Identify which cell holds the provided text, then report its [x, y] central coordinate. 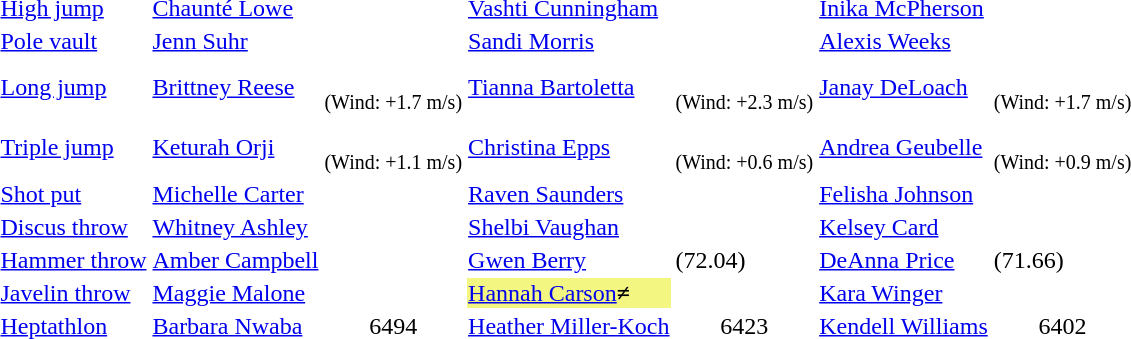
Jenn Suhr [236, 41]
Hannah Carson≠ [569, 293]
Whitney Ashley [236, 227]
Gwen Berry [569, 260]
Kelsey Card [904, 227]
Keturah Orji [236, 148]
Christina Epps [569, 148]
Sandi Morris [569, 41]
(72.04) [744, 260]
Raven Saunders [569, 194]
Maggie Malone [236, 293]
Kara Winger [904, 293]
(Wind: +2.3 m/s) [744, 88]
(Wind: +1.1 m/s) [394, 148]
Janay DeLoach [904, 88]
Shelbi Vaughan [569, 227]
Michelle Carter [236, 194]
Brittney Reese [236, 88]
Amber Campbell [236, 260]
Felisha Johnson [904, 194]
Alexis Weeks [904, 41]
(Wind: +1.7 m/s) [394, 88]
DeAnna Price [904, 260]
(Wind: +0.6 m/s) [744, 148]
Andrea Geubelle [904, 148]
Tianna Bartoletta [569, 88]
